Determine the [x, y] coordinate at the center of the cell enclosing the given text.  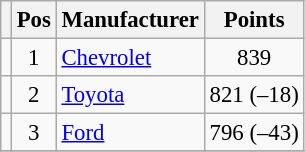
Ford [130, 133]
821 (–18) [254, 95]
Pos [34, 20]
839 [254, 58]
Points [254, 20]
3 [34, 133]
Toyota [130, 95]
1 [34, 58]
Manufacturer [130, 20]
796 (–43) [254, 133]
2 [34, 95]
Chevrolet [130, 58]
